Output the (X, Y) coordinate of the center of the cell containing the given text.  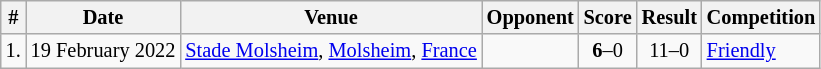
# (14, 17)
19 February 2022 (104, 51)
11–0 (670, 51)
Friendly (761, 51)
Result (670, 17)
Venue (330, 17)
6–0 (608, 51)
1. (14, 51)
Date (104, 17)
Opponent (530, 17)
Score (608, 17)
Competition (761, 17)
Stade Molsheim, Molsheim, France (330, 51)
